Pinpoint the cell where the given text exists, returning its [X, Y] midpoint coordinate. 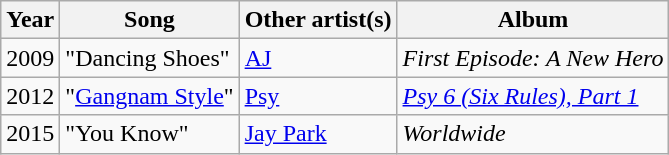
Album [533, 20]
2012 [30, 96]
2015 [30, 134]
Psy [318, 96]
Year [30, 20]
Psy 6 (Six Rules), Part 1 [533, 96]
Song [150, 20]
Worldwide [533, 134]
"Dancing Shoes" [150, 58]
First Episode: A New Hero [533, 58]
2009 [30, 58]
"Gangnam Style" [150, 96]
AJ [318, 58]
Other artist(s) [318, 20]
"You Know" [150, 134]
Jay Park [318, 134]
